Pinpoint the cell where the given text exists, returning its [x, y] midpoint coordinate. 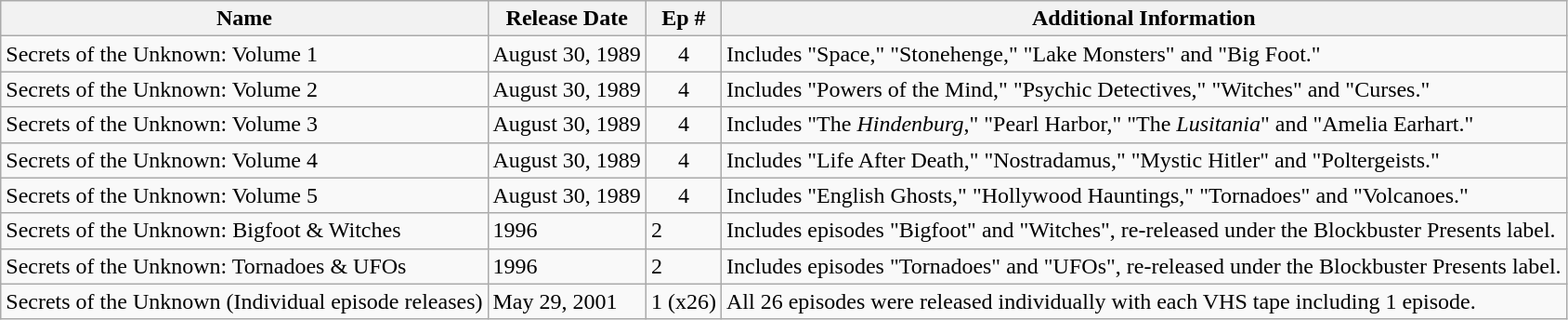
1 (x26) [684, 301]
Secrets of the Unknown: Volume 2 [244, 89]
Secrets of the Unknown (Individual episode releases) [244, 301]
Includes "The Hindenburg," "Pearl Harbor," "The Lusitania" and "Amelia Earhart." [1143, 125]
Includes "English Ghosts," "Hollywood Hauntings," "Tornadoes" and "Volcanoes." [1143, 195]
Includes "Powers of the Mind," "Psychic Detectives," "Witches" and "Curses." [1143, 89]
Additional Information [1143, 19]
Secrets of the Unknown: Volume 4 [244, 160]
Includes "Space," "Stonehenge," "Lake Monsters" and "Big Foot." [1143, 54]
Secrets of the Unknown: Volume 1 [244, 54]
Includes "Life After Death," "Nostradamus," "Mystic Hitler" and "Poltergeists." [1143, 160]
Includes episodes "Tornadoes" and "UFOs", re-released under the Blockbuster Presents label. [1143, 266]
Secrets of the Unknown: Tornadoes & UFOs [244, 266]
Includes episodes "Bigfoot" and "Witches", re-released under the Blockbuster Presents label. [1143, 231]
May 29, 2001 [567, 301]
Secrets of the Unknown: Volume 5 [244, 195]
Secrets of the Unknown: Bigfoot & Witches [244, 231]
All 26 episodes were released individually with each VHS tape including 1 episode. [1143, 301]
Ep # [684, 19]
Secrets of the Unknown: Volume 3 [244, 125]
Release Date [567, 19]
Name [244, 19]
